Detect which cell encompasses the target text, then output its [x, y] center coordinate. 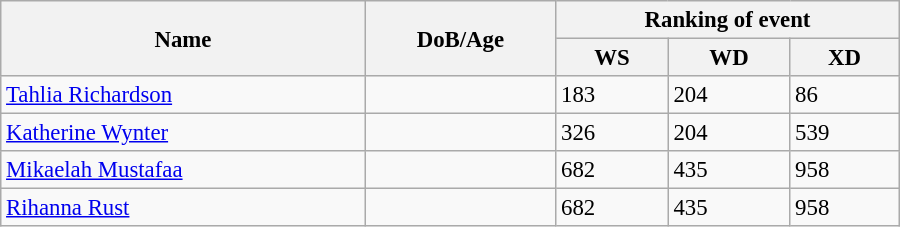
Rihanna Rust [183, 208]
WD [729, 58]
Ranking of event [728, 20]
Mikaelah Mustafaa [183, 170]
Katherine Wynter [183, 133]
Tahlia Richardson [183, 95]
DoB/Age [460, 38]
XD [844, 58]
183 [612, 95]
WS [612, 58]
539 [844, 133]
326 [612, 133]
Name [183, 38]
86 [844, 95]
